Scan for the cell matching the given text and deliver its [x, y] coordinate at center. 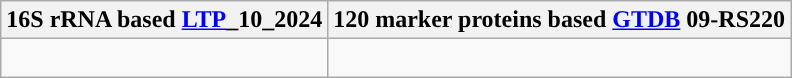
16S rRNA based LTP_10_2024 [164, 20]
120 marker proteins based GTDB 09-RS220 [560, 20]
